Determine the (X, Y) coordinate at the center of the cell enclosing the given text.  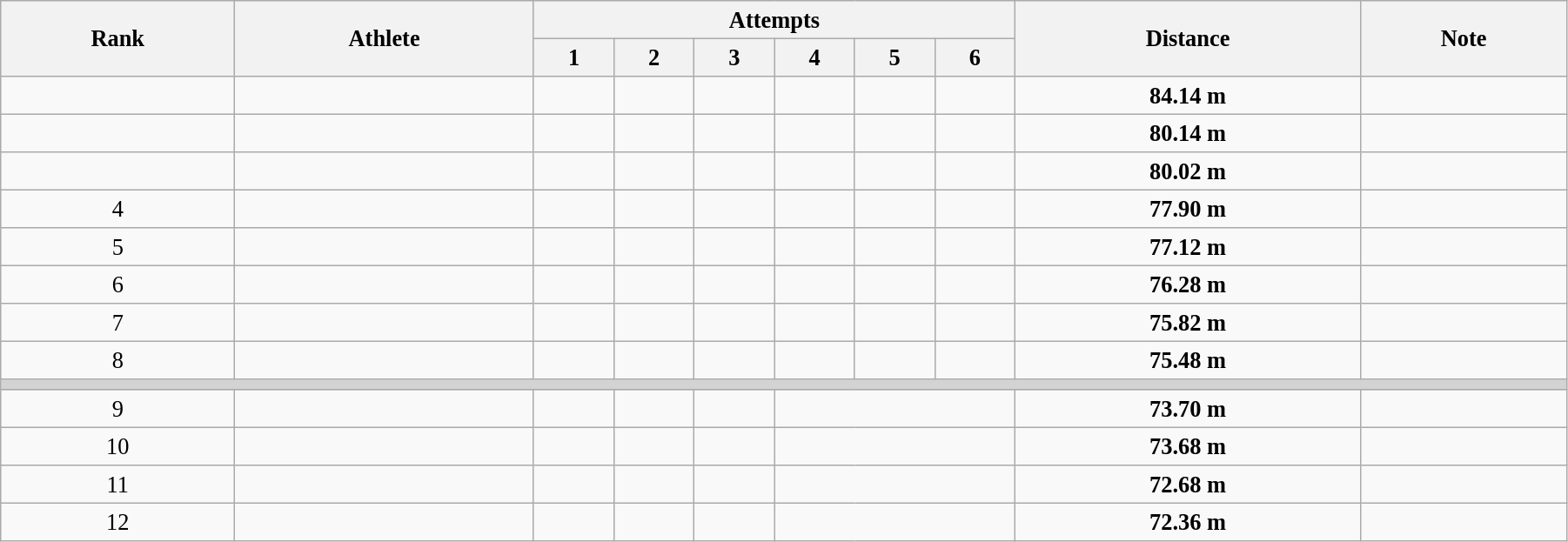
2 (654, 57)
72.68 m (1187, 485)
11 (118, 485)
76.28 m (1187, 284)
72.36 m (1187, 522)
73.70 m (1187, 409)
7 (118, 323)
Attempts (774, 19)
1 (573, 57)
73.68 m (1187, 446)
77.12 m (1187, 247)
80.14 m (1187, 133)
Rank (118, 38)
Distance (1187, 38)
Note (1464, 38)
8 (118, 360)
77.90 m (1187, 209)
10 (118, 446)
80.02 m (1187, 171)
75.82 m (1187, 323)
75.48 m (1187, 360)
12 (118, 522)
84.14 m (1187, 95)
3 (734, 57)
Athlete (385, 38)
9 (118, 409)
